Capture the cell that displays the provided text and extract its [X, Y] central coordinate. 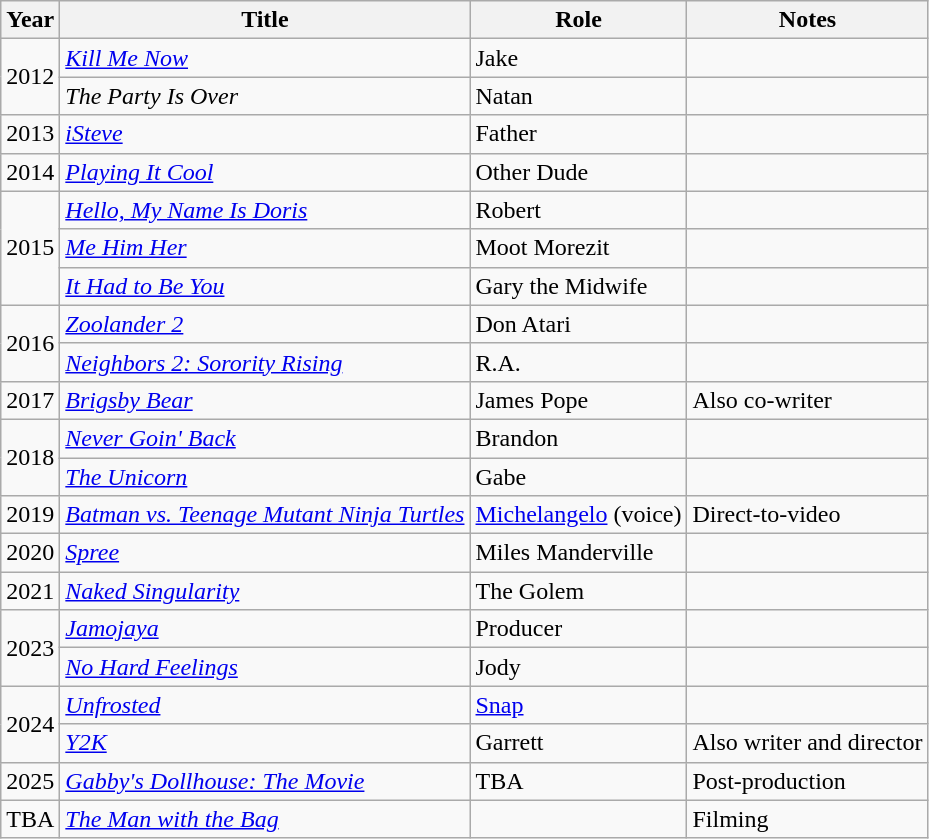
Also writer and director [808, 743]
Role [578, 20]
The Party Is Over [265, 96]
Gabby's Dollhouse: The Movie [265, 781]
2018 [30, 457]
2019 [30, 515]
Moot Morezit [578, 248]
Me Him Her [265, 248]
Direct-to-video [808, 515]
Year [30, 20]
Producer [578, 629]
The Golem [578, 591]
Unfrosted [265, 705]
Robert [578, 210]
Jody [578, 667]
Naked Singularity [265, 591]
Brandon [578, 438]
Jake [578, 58]
2016 [30, 343]
Notes [808, 20]
The Unicorn [265, 477]
Snap [578, 705]
Filming [808, 819]
Other Dude [578, 172]
2020 [30, 553]
Gabe [578, 477]
Also co-writer [808, 400]
R.A. [578, 362]
Natan [578, 96]
No Hard Feelings [265, 667]
2017 [30, 400]
Hello, My Name Is Doris [265, 210]
Batman vs. Teenage Mutant Ninja Turtles [265, 515]
Post-production [808, 781]
Y2K [265, 743]
2024 [30, 724]
Zoolander 2 [265, 324]
Miles Manderville [578, 553]
Spree [265, 553]
iSteve [265, 134]
Never Goin' Back [265, 438]
2015 [30, 248]
Michelangelo (voice) [578, 515]
Playing It Cool [265, 172]
2012 [30, 77]
James Pope [578, 400]
2014 [30, 172]
Neighbors 2: Sorority Rising [265, 362]
Title [265, 20]
Brigsby Bear [265, 400]
2025 [30, 781]
Don Atari [578, 324]
Gary the Midwife [578, 286]
The Man with the Bag [265, 819]
Jamojaya [265, 629]
2023 [30, 648]
Garrett [578, 743]
2021 [30, 591]
It Had to Be You [265, 286]
Father [578, 134]
Kill Me Now [265, 58]
2013 [30, 134]
